Return (x, y) of the center of cell containing provided text 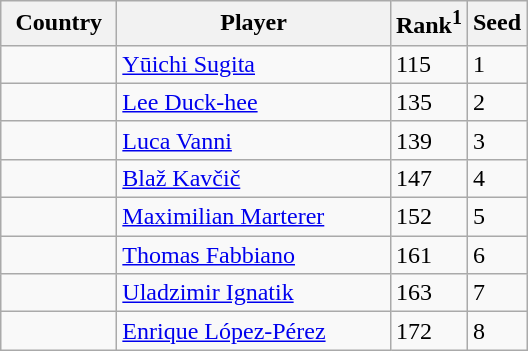
172 (428, 331)
4 (496, 178)
Maximilian Marterer (254, 217)
Lee Duck-hee (254, 102)
Thomas Fabbiano (254, 255)
8 (496, 331)
115 (428, 64)
147 (428, 178)
2 (496, 102)
Seed (496, 24)
135 (428, 102)
5 (496, 217)
Luca Vanni (254, 140)
163 (428, 293)
6 (496, 255)
7 (496, 293)
Country (59, 24)
152 (428, 217)
161 (428, 255)
Yūichi Sugita (254, 64)
Rank1 (428, 24)
Uladzimir Ignatik (254, 293)
Blaž Kavčič (254, 178)
139 (428, 140)
3 (496, 140)
Enrique López-Pérez (254, 331)
Player (254, 24)
1 (496, 64)
